Extract the (x, y) coordinate from the center of the cell holding the provided text.  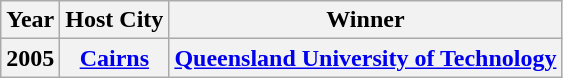
Year (30, 20)
Cairns (114, 58)
Queensland University of Technology (366, 58)
2005 (30, 58)
Winner (366, 20)
Host City (114, 20)
